Capture the cell that displays the provided text and extract its [x, y] central coordinate. 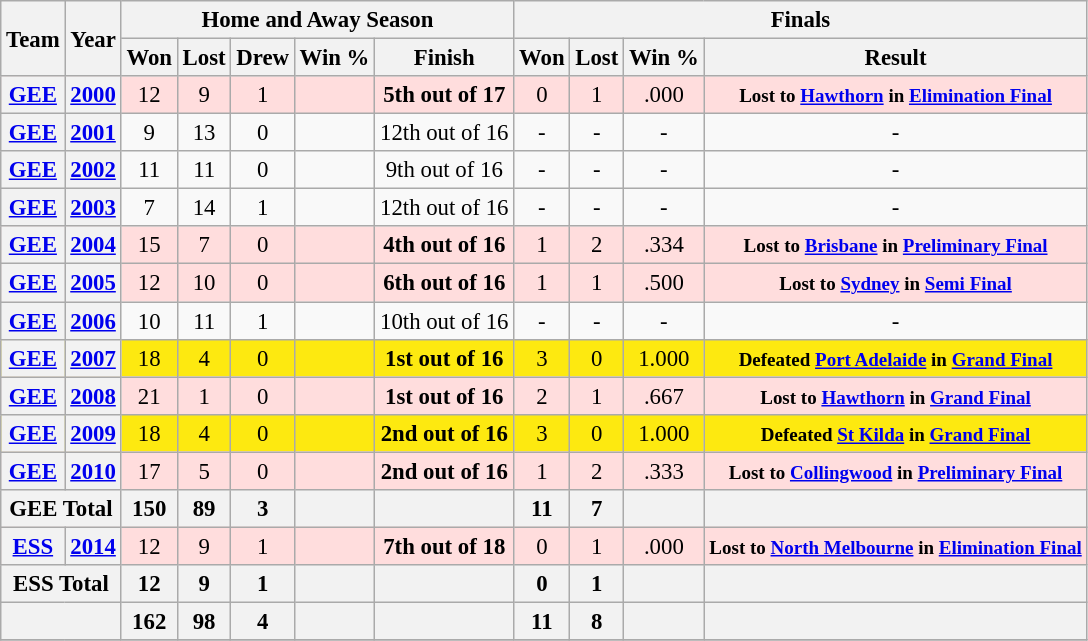
4th out of 16 [444, 245]
15 [149, 245]
Finals [800, 20]
Lost to Hawthorn in Elimination Final [896, 95]
2005 [93, 283]
89 [204, 509]
.500 [664, 283]
.667 [664, 396]
Year [93, 38]
5th out of 17 [444, 95]
Defeated Port Adelaide in Grand Final [896, 358]
21 [149, 396]
13 [204, 133]
2009 [93, 433]
6th out of 16 [444, 283]
2014 [93, 546]
2000 [93, 95]
2002 [93, 170]
17 [149, 471]
150 [149, 509]
Home and Away Season [318, 20]
2007 [93, 358]
Lost to Hawthorn in Grand Final [896, 396]
2003 [93, 208]
Result [896, 58]
GEE Total [61, 509]
9th out of 16 [444, 170]
Lost to Sydney in Semi Final [896, 283]
162 [149, 621]
98 [204, 621]
2001 [93, 133]
2004 [93, 245]
.333 [664, 471]
Lost to North Melbourne in Elimination Final [896, 546]
Team [33, 38]
Lost to Brisbane in Preliminary Final [896, 245]
Lost to Collingwood in Preliminary Final [896, 471]
7th out of 18 [444, 546]
Defeated St Kilda in Grand Final [896, 433]
2010 [93, 471]
Finish [444, 58]
.334 [664, 245]
8 [597, 621]
14 [204, 208]
Drew [262, 58]
2006 [93, 321]
2008 [93, 396]
10th out of 16 [444, 321]
ESS Total [61, 584]
ESS [33, 546]
5 [204, 471]
